Determine the (x, y) coordinate at the center of the cell enclosing the given text.  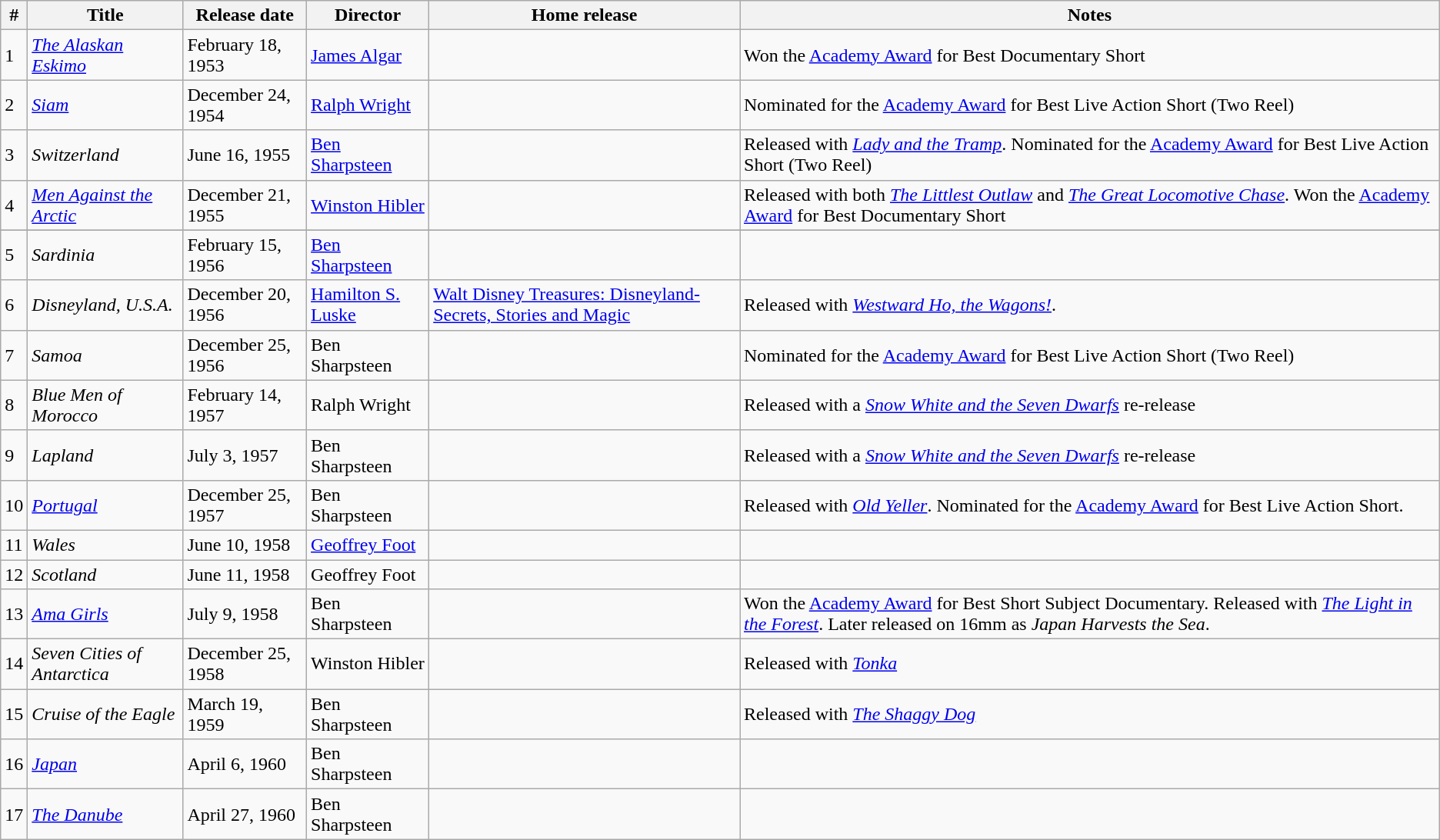
Samoa (105, 355)
8 (14, 405)
Scotland (105, 575)
17 (14, 814)
# (14, 15)
10 (14, 505)
Sardinia (105, 255)
Portugal (105, 505)
Notes (1090, 15)
6 (14, 305)
14 (14, 665)
Released with both The Littlest Outlaw and The Great Locomotive Chase. Won the Academy Award for Best Documentary Short (1090, 205)
16 (14, 765)
Released with Westward Ho, the Wagons!. (1090, 305)
December 20, 1956 (245, 305)
February 18, 1953 (245, 55)
July 9, 1958 (245, 614)
Ama Girls (105, 614)
February 14, 1957 (245, 405)
December 25, 1957 (245, 505)
Release date (245, 15)
Japan (105, 765)
3 (14, 155)
Won the Academy Award for Best Short Subject Documentary. Released with The Light in the Forest. Later released on 16mm as Japan Harvests the Sea. (1090, 614)
1 (14, 55)
The Danube (105, 814)
The Alaskan Eskimo (105, 55)
Released with Old Yeller. Nominated for the Academy Award for Best Live Action Short. (1090, 505)
Switzerland (105, 155)
March 19, 1959 (245, 714)
Released with Tonka (1090, 665)
9 (14, 455)
December 24, 1954 (245, 105)
11 (14, 545)
Wales (105, 545)
December 25, 1958 (245, 665)
December 25, 1956 (245, 355)
Walt Disney Treasures: Disneyland-Secrets, Stories and Magic (585, 305)
June 11, 1958 (245, 575)
April 27, 1960 (245, 814)
Released with The Shaggy Dog (1090, 714)
July 3, 1957 (245, 455)
Men Against the Arctic (105, 205)
13 (14, 614)
Siam (105, 105)
Lapland (105, 455)
Blue Men of Morocco (105, 405)
June 16, 1955 (245, 155)
4 (14, 205)
February 15, 1956 (245, 255)
Released with Lady and the Tramp. Nominated for the Academy Award for Best Live Action Short (Two Reel) (1090, 155)
June 10, 1958 (245, 545)
Title (105, 15)
Hamilton S. Luske (368, 305)
2 (14, 105)
5 (14, 255)
James Algar (368, 55)
Home release (585, 15)
15 (14, 714)
Won the Academy Award for Best Documentary Short (1090, 55)
Seven Cities of Antarctica (105, 665)
Director (368, 15)
Disneyland, U.S.A. (105, 305)
12 (14, 575)
7 (14, 355)
Cruise of the Eagle (105, 714)
April 6, 1960 (245, 765)
December 21, 1955 (245, 205)
